Find where the given text appears and provide that cell's center as (x, y) coordinate. 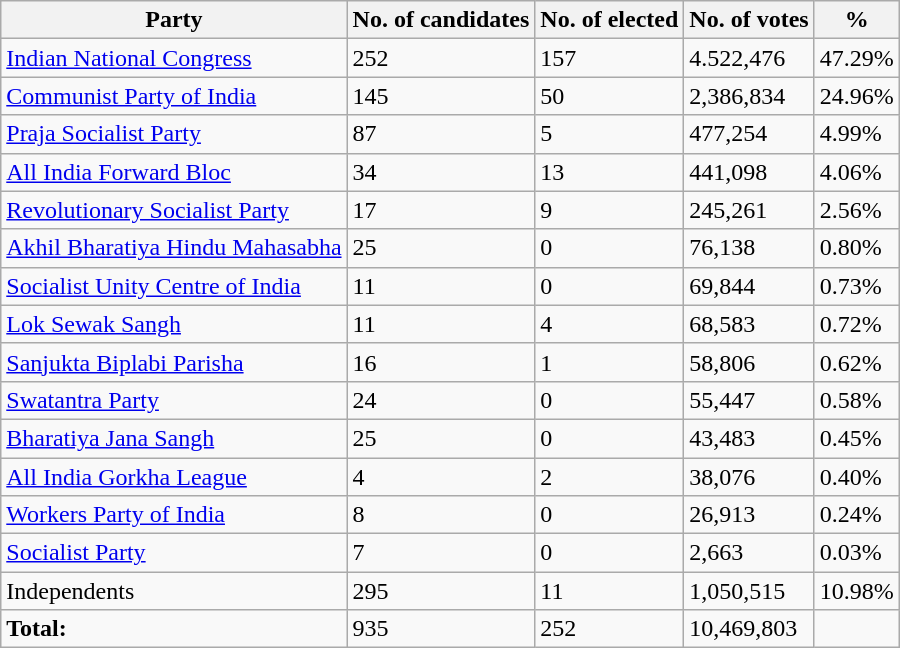
Sanjukta Biplabi Parisha (174, 362)
Socialist Unity Centre of India (174, 286)
10,469,803 (749, 629)
4.06% (856, 172)
Communist Party of India (174, 96)
2 (610, 477)
13 (610, 172)
All India Forward Bloc (174, 172)
2.56% (856, 210)
All India Gorkha League (174, 477)
55,447 (749, 400)
4.522,476 (749, 58)
935 (441, 629)
2,663 (749, 553)
Lok Sewak Sangh (174, 324)
34 (441, 172)
Party (174, 20)
Workers Party of India (174, 515)
Bharatiya Jana Sangh (174, 438)
295 (441, 591)
47.29% (856, 58)
50 (610, 96)
2,386,834 (749, 96)
0.73% (856, 286)
477,254 (749, 134)
Socialist Party (174, 553)
Revolutionary Socialist Party (174, 210)
0.45% (856, 438)
0.24% (856, 515)
Total: (174, 629)
0.62% (856, 362)
58,806 (749, 362)
0.72% (856, 324)
Indian National Congress (174, 58)
17 (441, 210)
157 (610, 58)
16 (441, 362)
9 (610, 210)
5 (610, 134)
No. of votes (749, 20)
7 (441, 553)
0.58% (856, 400)
245,261 (749, 210)
24.96% (856, 96)
No. of elected (610, 20)
43,483 (749, 438)
87 (441, 134)
1,050,515 (749, 591)
69,844 (749, 286)
441,098 (749, 172)
76,138 (749, 248)
26,913 (749, 515)
4.99% (856, 134)
Independents (174, 591)
0.40% (856, 477)
1 (610, 362)
Swatantra Party (174, 400)
8 (441, 515)
10.98% (856, 591)
No. of candidates (441, 20)
Praja Socialist Party (174, 134)
0.03% (856, 553)
38,076 (749, 477)
Akhil Bharatiya Hindu Mahasabha (174, 248)
145 (441, 96)
% (856, 20)
0.80% (856, 248)
68,583 (749, 324)
24 (441, 400)
